Find where the given text appears and provide that cell's center as [x, y] coordinate. 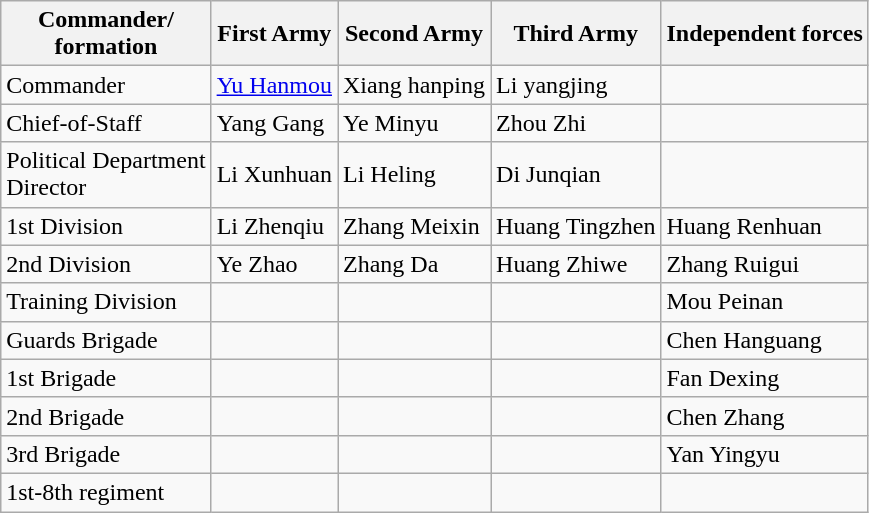
Huang Tingzhen [576, 226]
Li yangjing [576, 85]
Zhang Ruigui [764, 264]
3rd Brigade [106, 454]
1st Division [106, 226]
Second Army [414, 34]
Third Army [576, 34]
Fan Dexing [764, 378]
Zhou Zhi [576, 123]
Li Zhenqiu [274, 226]
Huang Zhiwe [576, 264]
Commander [106, 85]
Yu Hanmou [274, 85]
Chief-of-Staff [106, 123]
Yan Yingyu [764, 454]
Mou Peinan [764, 302]
2nd Division [106, 264]
Independent forces [764, 34]
Zhang Da [414, 264]
Chen Hanguang [764, 340]
Commander/formation [106, 34]
First Army [274, 34]
Chen Zhang [764, 416]
Political DepartmentDirector [106, 174]
1st-8th regiment [106, 492]
Yang Gang [274, 123]
Li Heling [414, 174]
Training Division [106, 302]
1st Brigade [106, 378]
2nd Brigade [106, 416]
Zhang Meixin [414, 226]
Guards Brigade [106, 340]
Ye Minyu [414, 123]
Huang Renhuan [764, 226]
Ye Zhao [274, 264]
Di Junqian [576, 174]
Li Xunhuan [274, 174]
Xiang hanping [414, 85]
